Find where the given text appears and provide that cell's center as (x, y) coordinate. 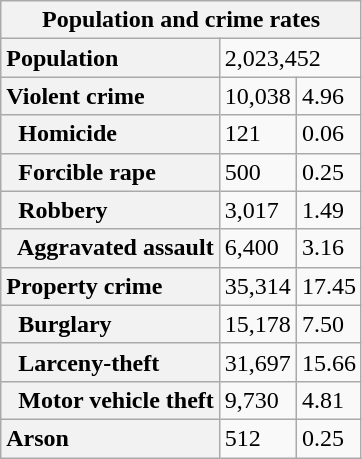
31,697 (258, 362)
4.96 (328, 96)
9,730 (258, 400)
Population and crime rates (182, 20)
35,314 (258, 286)
7.50 (328, 324)
121 (258, 134)
6,400 (258, 248)
Burglary (110, 324)
Motor vehicle theft (110, 400)
10,038 (258, 96)
Larceny-theft (110, 362)
500 (258, 172)
Arson (110, 438)
4.81 (328, 400)
3,017 (258, 210)
Robbery (110, 210)
15,178 (258, 324)
Population (110, 58)
0.06 (328, 134)
Forcible rape (110, 172)
Property crime (110, 286)
Aggravated assault (110, 248)
512 (258, 438)
Violent crime (110, 96)
17.45 (328, 286)
2,023,452 (290, 58)
1.49 (328, 210)
Homicide (110, 134)
15.66 (328, 362)
3.16 (328, 248)
